Extract the [X, Y] coordinate from the center of the cell holding the provided text.  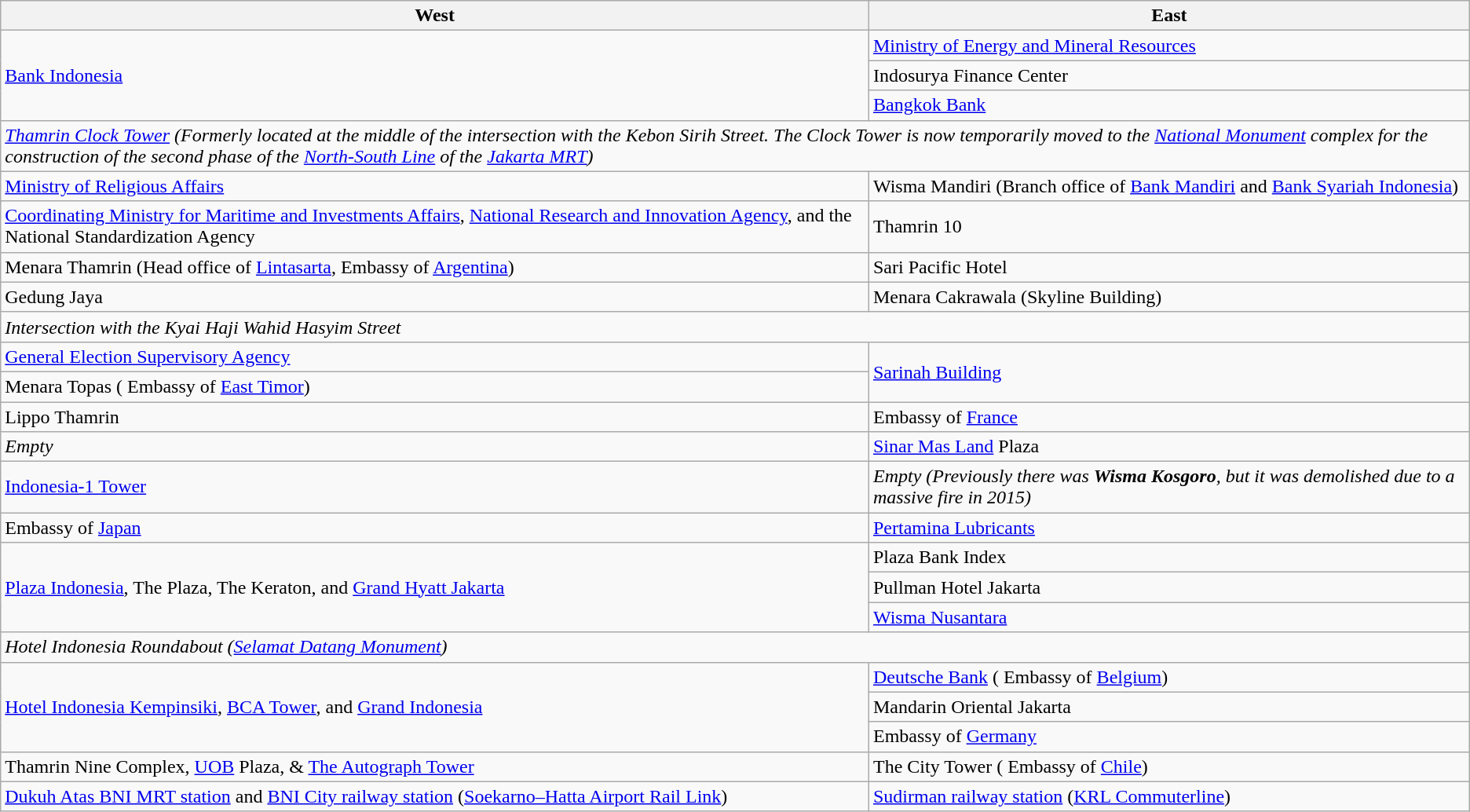
Pullman Hotel Jakarta [1168, 587]
Bank Indonesia [435, 75]
Wisma Mandiri (Branch office of Bank Mandiri and Bank Syariah Indonesia) [1168, 186]
Plaza Bank Index [1168, 558]
Embassy of Japan [435, 528]
Pertamina Lubricants [1168, 528]
Deutsche Bank ( Embassy of Belgium) [1168, 677]
Bangkok Bank [1168, 105]
Indonesia-1 Tower [435, 487]
Dukuh Atas BNI MRT station and BNI City railway station (Soekarno–Hatta Airport Rail Link) [435, 796]
Embassy of Germany [1168, 737]
Menara Topas ( Embassy of East Timor) [435, 386]
Sari Pacific Hotel [1168, 267]
Menara Cakrawala (Skyline Building) [1168, 297]
Empty [435, 447]
Coordinating Ministry for Maritime and Investments Affairs, National Research and Innovation Agency, and the National Standardization Agency [435, 226]
Hotel Indonesia Kempinsiki, BCA Tower, and Grand Indonesia [435, 707]
Sinar Mas Land Plaza [1168, 447]
Ministry of Religious Affairs [435, 186]
Mandarin Oriental Jakarta [1168, 707]
Hotel Indonesia Roundabout (Selamat Datang Monument) [735, 647]
Embassy of France [1168, 417]
The City Tower ( Embassy of Chile) [1168, 766]
Thamrin Nine Complex, UOB Plaza, & The Autograph Tower [435, 766]
Gedung Jaya [435, 297]
Sarinah Building [1168, 371]
East [1168, 16]
Menara Thamrin (Head office of Lintasarta, Embassy of Argentina) [435, 267]
Lippo Thamrin [435, 417]
Sudirman railway station (KRL Commuterline) [1168, 796]
Intersection with the Kyai Haji Wahid Hasyim Street [735, 327]
West [435, 16]
Empty (Previously there was Wisma Kosgoro, but it was demolished due to a massive fire in 2015) [1168, 487]
Wisma Nusantara [1168, 617]
Thamrin 10 [1168, 226]
Indosurya Finance Center [1168, 75]
Plaza Indonesia, The Plaza, The Keraton, and Grand Hyatt Jakarta [435, 587]
General Election Supervisory Agency [435, 357]
Ministry of Energy and Mineral Resources [1168, 46]
